Locate the cell with the specified text and output its (X, Y) center coordinate. 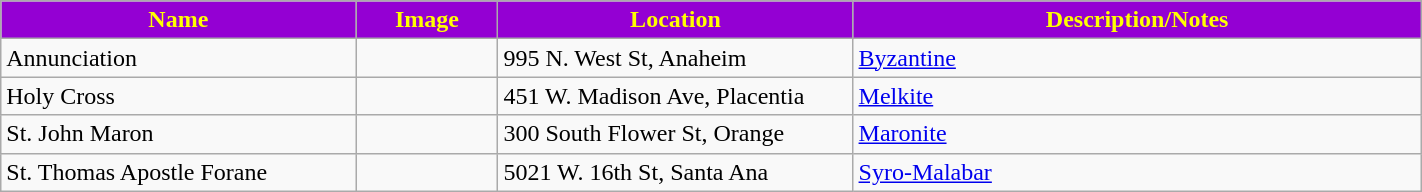
Description/Notes (1137, 20)
995 N. West St, Anaheim (676, 58)
Holy Cross (178, 96)
Byzantine (1137, 58)
300 South Flower St, Orange (676, 134)
Location (676, 20)
Melkite (1137, 96)
Name (178, 20)
Maronite (1137, 134)
St. Thomas Apostle Forane (178, 172)
Image (427, 20)
Annunciation (178, 58)
St. John Maron (178, 134)
Syro-Malabar (1137, 172)
5021 W. 16th St, Santa Ana (676, 172)
451 W. Madison Ave, Placentia (676, 96)
